Capture the cell that displays the provided text and extract its (x, y) central coordinate. 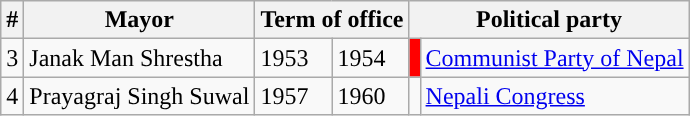
Janak Man Shrestha (140, 58)
Term of office (332, 20)
3 (12, 58)
Nepali Congress (554, 96)
Prayagraj Singh Suwal (140, 96)
1954 (370, 58)
Political party (549, 20)
1953 (294, 58)
1960 (370, 96)
Communist Party of Nepal (554, 58)
Mayor (140, 20)
1957 (294, 96)
4 (12, 96)
# (12, 20)
